Determine the (x, y) coordinate at the center of the cell enclosing the given text.  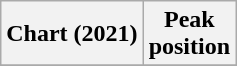
Peakposition (189, 34)
Chart (2021) (72, 34)
